Return [x, y] of the center of cell containing provided text 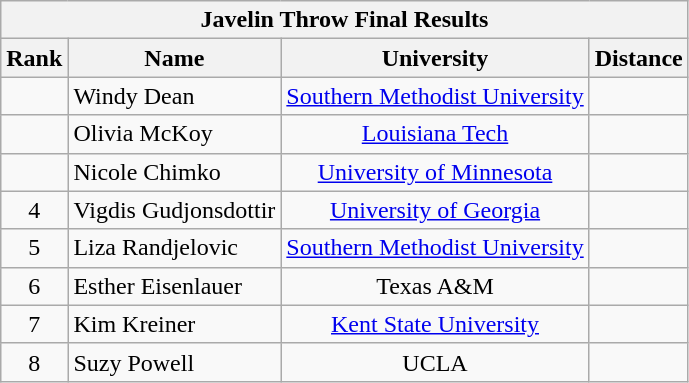
5 [34, 248]
University of Georgia [435, 210]
University [435, 58]
7 [34, 324]
Olivia McKoy [174, 134]
University of Minnesota [435, 172]
Louisiana Tech [435, 134]
4 [34, 210]
Texas A&M [435, 286]
Name [174, 58]
Vigdis Gudjonsdottir [174, 210]
Esther Eisenlauer [174, 286]
Suzy Powell [174, 362]
Nicole Chimko [174, 172]
Rank [34, 58]
Kim Kreiner [174, 324]
Windy Dean [174, 96]
Kent State University [435, 324]
6 [34, 286]
UCLA [435, 362]
Distance [638, 58]
Javelin Throw Final Results [345, 20]
Liza Randjelovic [174, 248]
8 [34, 362]
